Return the [x, y] coordinate for the center point of the cell that contains the specified text.  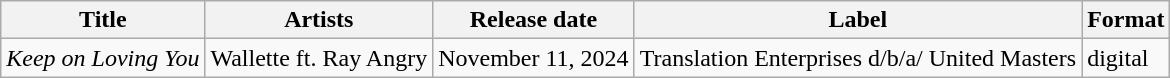
Wallette ft. Ray Angry [319, 58]
Keep on Loving You [103, 58]
Artists [319, 20]
November 11, 2024 [534, 58]
Label [858, 20]
Title [103, 20]
Translation Enterprises d/b/a/ United Masters [858, 58]
Release date [534, 20]
digital [1126, 58]
Format [1126, 20]
